Determine the [X, Y] coordinate at the center of the cell enclosing the given text.  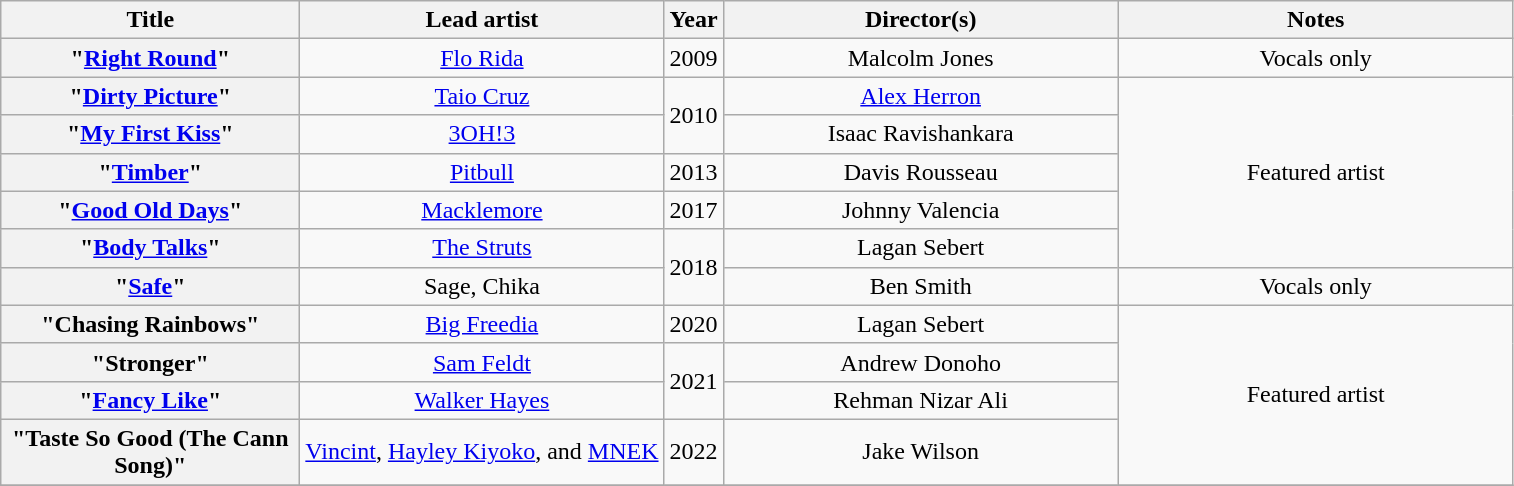
Isaac Ravishankara [920, 134]
3OH!3 [482, 134]
Title [150, 20]
"My First Kiss" [150, 134]
Lead artist [482, 20]
Johnny Valencia [920, 210]
Flo Rida [482, 58]
Big Freedia [482, 324]
"Right Round" [150, 58]
"Body Talks" [150, 248]
Andrew Donoho [920, 362]
Sam Feldt [482, 362]
2013 [694, 172]
The Struts [482, 248]
"Fancy Like" [150, 400]
"Chasing Rainbows" [150, 324]
"Dirty Picture" [150, 96]
Year [694, 20]
2022 [694, 452]
Alex Herron [920, 96]
2017 [694, 210]
Taio Cruz [482, 96]
Jake Wilson [920, 452]
Malcolm Jones [920, 58]
2020 [694, 324]
2021 [694, 381]
2010 [694, 115]
Sage, Chika [482, 286]
Director(s) [920, 20]
Notes [1316, 20]
"Safe" [150, 286]
2009 [694, 58]
Vincint, Hayley Kiyoko, and MNEK [482, 452]
Walker Hayes [482, 400]
Pitbull [482, 172]
"Timber" [150, 172]
Macklemore [482, 210]
"Stronger" [150, 362]
"Taste So Good (The Cann Song)" [150, 452]
Rehman Nizar Ali [920, 400]
"Good Old Days" [150, 210]
2018 [694, 267]
Ben Smith [920, 286]
Davis Rousseau [920, 172]
